Scan for the cell matching the given text and deliver its (x, y) coordinate at center. 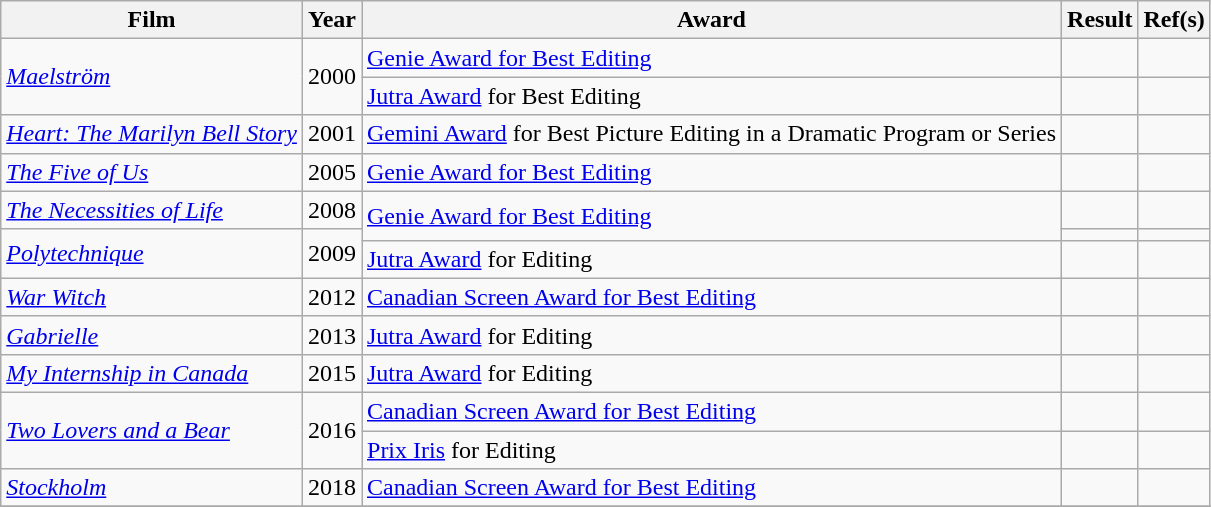
2001 (332, 134)
Award (712, 20)
Polytechnique (152, 254)
2016 (332, 430)
Year (332, 20)
2005 (332, 172)
Ref(s) (1174, 20)
The Necessities of Life (152, 210)
2000 (332, 77)
2012 (332, 297)
Prix Iris for Editing (712, 449)
Gabrielle (152, 335)
2009 (332, 254)
2008 (332, 210)
Gemini Award for Best Picture Editing in a Dramatic Program or Series (712, 134)
2015 (332, 373)
2018 (332, 488)
Maelström (152, 77)
The Five of Us (152, 172)
2013 (332, 335)
Heart: The Marilyn Bell Story (152, 134)
Jutra Award for Best Editing (712, 96)
War Witch (152, 297)
Stockholm (152, 488)
My Internship in Canada (152, 373)
Two Lovers and a Bear (152, 430)
Result (1100, 20)
Film (152, 20)
